Return (X, Y) of the center of cell containing provided text 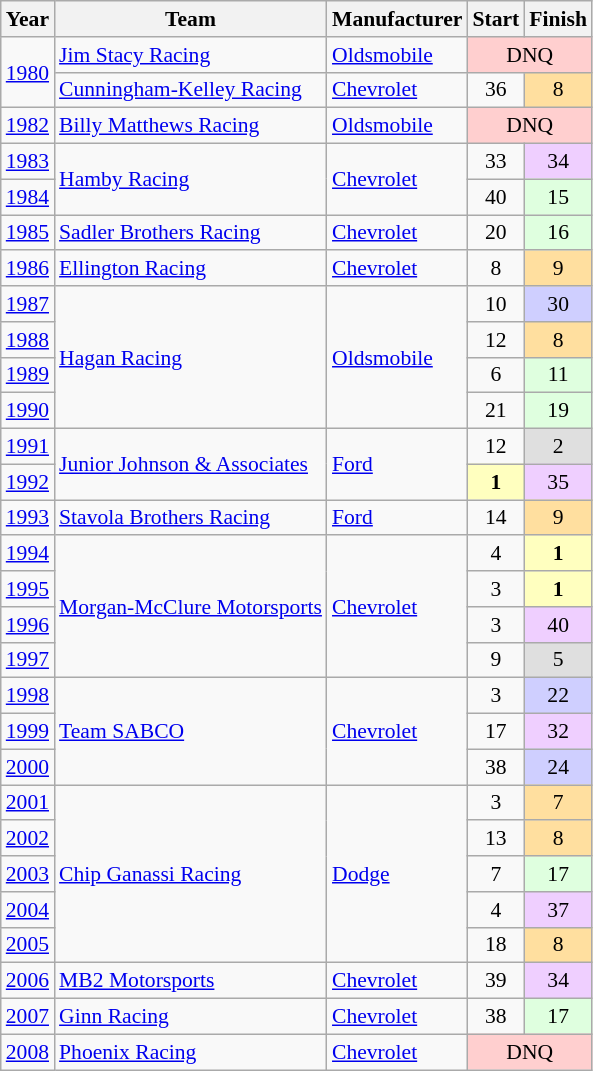
Hamby Racing (190, 180)
Sadler Brothers Racing (190, 233)
Manufacturer (397, 19)
MB2 Motorsports (190, 981)
20 (496, 233)
24 (558, 767)
19 (558, 411)
2006 (28, 981)
1980 (28, 72)
Stavola Brothers Racing (190, 518)
36 (496, 90)
2004 (28, 910)
1982 (28, 126)
11 (558, 375)
2000 (28, 767)
Jim Stacy Racing (190, 55)
1993 (28, 518)
13 (496, 839)
33 (496, 162)
1988 (28, 340)
16 (558, 233)
Ellington Racing (190, 269)
Ginn Racing (190, 1017)
1994 (28, 554)
22 (558, 696)
2001 (28, 803)
1983 (28, 162)
37 (558, 910)
18 (496, 945)
Year (28, 19)
2003 (28, 874)
5 (558, 660)
Cunningham-Kelley Racing (190, 90)
1989 (28, 375)
Finish (558, 19)
30 (558, 304)
Team (190, 19)
2002 (28, 839)
Billy Matthews Racing (190, 126)
15 (558, 197)
1995 (28, 589)
Morgan-McClure Motorsports (190, 607)
21 (496, 411)
Junior Johnson & Associates (190, 464)
1991 (28, 447)
39 (496, 981)
35 (558, 482)
2008 (28, 1052)
Phoenix Racing (190, 1052)
1990 (28, 411)
6 (496, 375)
1998 (28, 696)
32 (558, 732)
2 (558, 447)
Start (496, 19)
1987 (28, 304)
2005 (28, 945)
1985 (28, 233)
1996 (28, 625)
1999 (28, 732)
Team SABCO (190, 732)
Chip Ganassi Racing (190, 874)
2007 (28, 1017)
14 (496, 518)
1992 (28, 482)
Hagan Racing (190, 357)
Dodge (397, 874)
10 (496, 304)
1986 (28, 269)
1997 (28, 660)
1984 (28, 197)
